Return the (x, y) coordinate for the center point of the cell that contains the specified text.  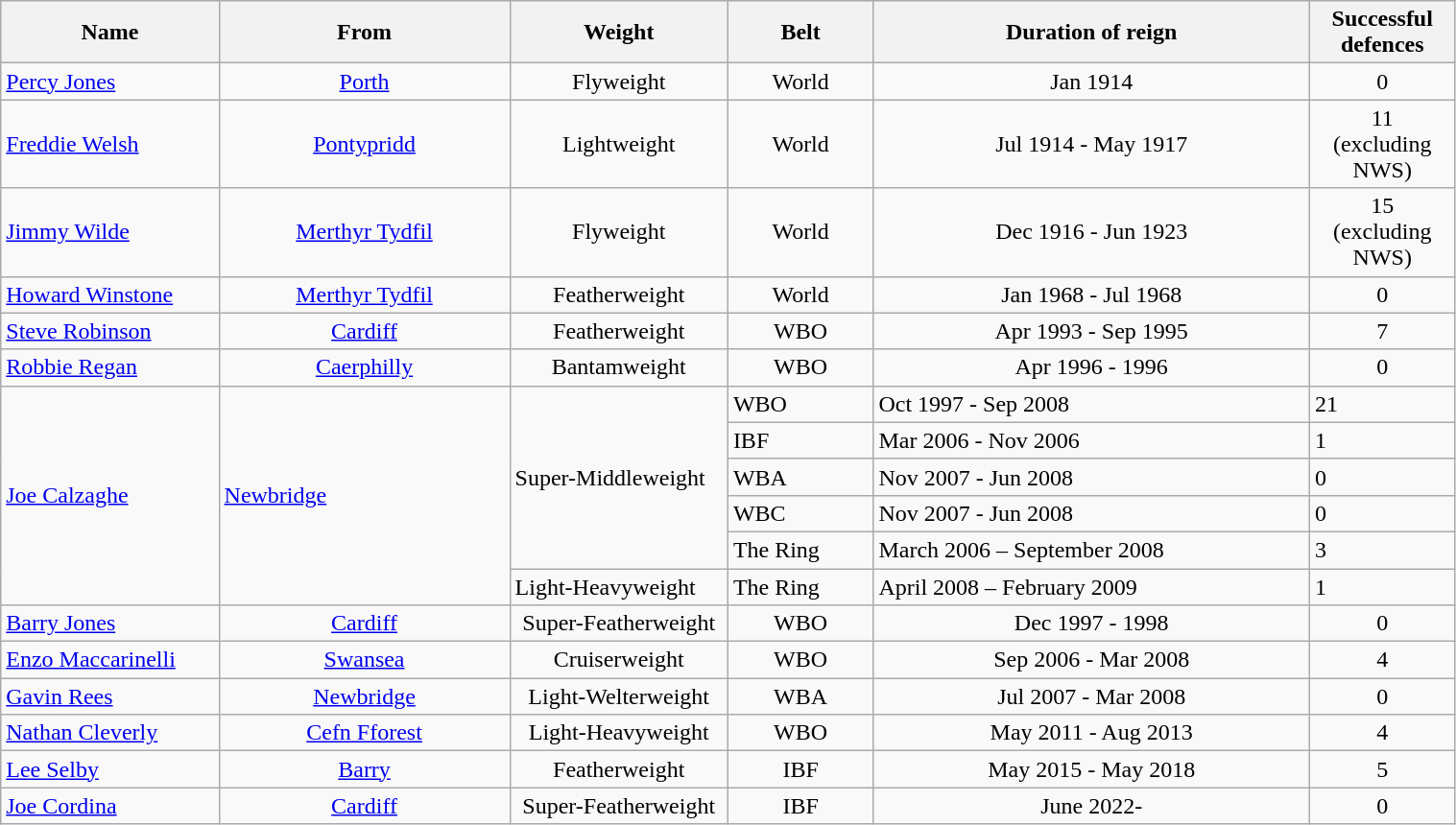
Barry Jones (109, 624)
Apr 1993 - Sep 1995 (1092, 331)
May 2015 - May 2018 (1092, 769)
11(excluding NWS) (1382, 144)
Jan 1914 (1092, 82)
Oct 1997 - Sep 2008 (1092, 404)
Belt (800, 33)
Freddie Welsh (109, 144)
March 2006 – September 2008 (1092, 550)
Bantamweight (618, 367)
5 (1382, 769)
3 (1382, 550)
Caerphilly (365, 367)
Dec 1916 - Jun 1923 (1092, 232)
Swansea (365, 660)
21 (1382, 404)
Nathan Cleverly (109, 733)
Gavin Rees (109, 696)
15(excluding NWS) (1382, 232)
WBC (800, 513)
Cruiserweight (618, 660)
Name (109, 33)
Duration of reign (1092, 33)
Light-Welterweight (618, 696)
Dec 1997 - 1998 (1092, 624)
From (365, 33)
Robbie Regan (109, 367)
Super-Middleweight (618, 477)
Jul 1914 - May 1917 (1092, 144)
Jan 1968 - Jul 1968 (1092, 295)
Steve Robinson (109, 331)
Weight (618, 33)
Sep 2006 - Mar 2008 (1092, 660)
Joe Calzaghe (109, 495)
Pontypridd (365, 144)
7 (1382, 331)
Apr 1996 - 1996 (1092, 367)
April 2008 – February 2009 (1092, 586)
Percy Jones (109, 82)
Mar 2006 - Nov 2006 (1092, 440)
Howard Winstone (109, 295)
Jimmy Wilde (109, 232)
Lee Selby (109, 769)
Porth (365, 82)
Barry (365, 769)
Enzo Maccarinelli (109, 660)
June 2022- (1092, 806)
Lightweight (618, 144)
Jul 2007 - Mar 2008 (1092, 696)
May 2011 - Aug 2013 (1092, 733)
Successful defences (1382, 33)
Cefn Fforest (365, 733)
Joe Cordina (109, 806)
